Return the [x, y] coordinate for the center point of the cell that contains the specified text.  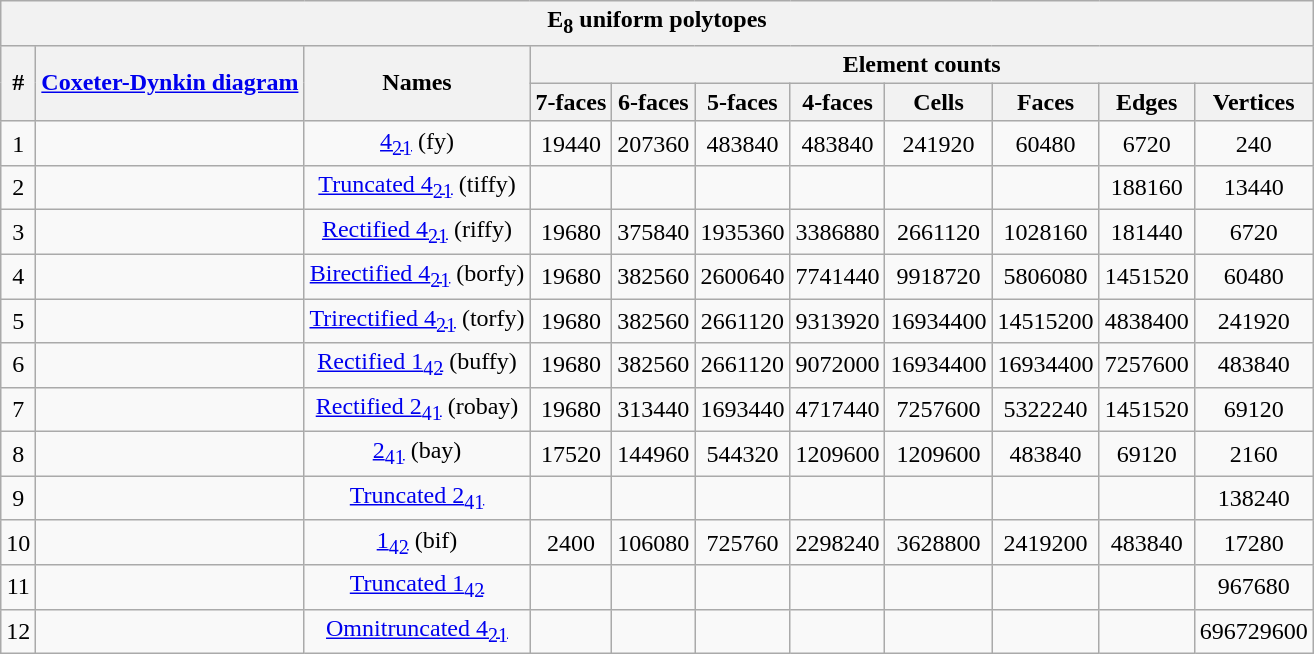
4-faces [838, 102]
14515200 [1046, 321]
Trirectified 421 (torfy) [417, 321]
181440 [1146, 232]
17280 [1254, 542]
Rectified 142 (buffy) [417, 365]
13440 [1254, 188]
188160 [1146, 188]
9 [18, 498]
10 [18, 542]
144960 [654, 454]
725760 [742, 542]
Vertices [1254, 102]
3386880 [838, 232]
11 [18, 587]
2419200 [1046, 542]
5-faces [742, 102]
Truncated 241 [417, 498]
375840 [654, 232]
Rectified 421 (riffy) [417, 232]
5806080 [1046, 276]
Cells [938, 102]
7 [18, 409]
7-faces [571, 102]
Coxeter-Dynkin diagram [170, 83]
8 [18, 454]
2298240 [838, 542]
Truncated 142 [417, 587]
106080 [654, 542]
Truncated 421 (tiffy) [417, 188]
142 (bif) [417, 542]
313440 [654, 409]
Names [417, 83]
19440 [571, 143]
5322240 [1046, 409]
17520 [571, 454]
2160 [1254, 454]
2 [18, 188]
240 [1254, 143]
1935360 [742, 232]
2400 [571, 542]
6-faces [654, 102]
9918720 [938, 276]
9313920 [838, 321]
Faces [1046, 102]
421 (fy) [417, 143]
E8 uniform polytopes [657, 23]
696729600 [1254, 631]
9072000 [838, 365]
4838400 [1146, 321]
138240 [1254, 498]
Edges [1146, 102]
Birectified 421 (borfy) [417, 276]
4717440 [838, 409]
5 [18, 321]
544320 [742, 454]
6 [18, 365]
1028160 [1046, 232]
7741440 [838, 276]
4 [18, 276]
3628800 [938, 542]
207360 [654, 143]
Rectified 241 (robay) [417, 409]
1693440 [742, 409]
# [18, 83]
Omnitruncated 421 [417, 631]
Element counts [922, 64]
12 [18, 631]
3 [18, 232]
1 [18, 143]
2600640 [742, 276]
967680 [1254, 587]
241 (bay) [417, 454]
